Return the [x, y] coordinate for the center point of the cell that contains the specified text.  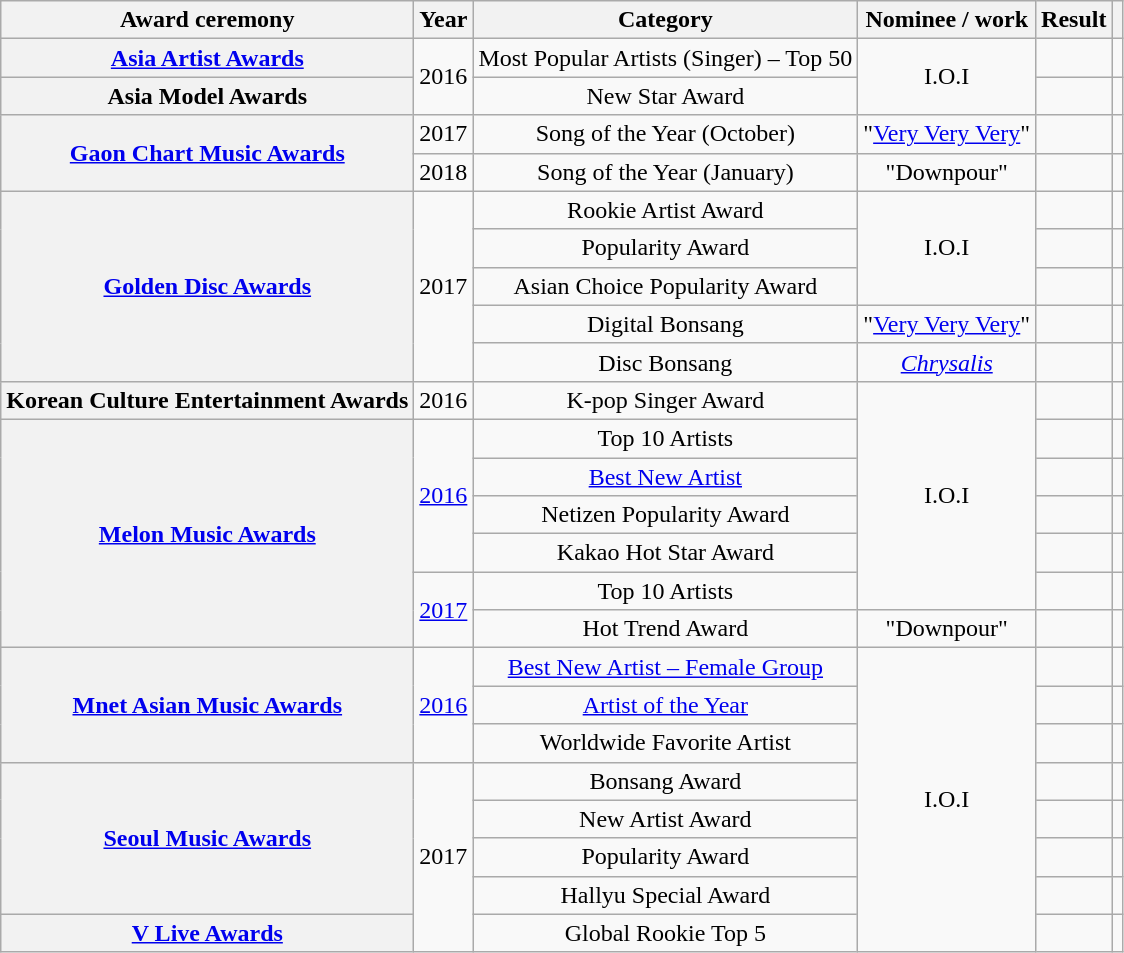
Year [444, 20]
Result [1074, 20]
Worldwide Favorite Artist [666, 743]
Artist of the Year [666, 705]
Best New Artist [666, 477]
Song of the Year (January) [666, 172]
Category [666, 20]
Global Rookie Top 5 [666, 933]
Most Popular Artists (Singer) – Top 50 [666, 58]
Melon Music Awards [208, 533]
New Star Award [666, 96]
Asia Model Awards [208, 96]
V Live Awards [208, 933]
Song of the Year (October) [666, 134]
Best New Artist – Female Group [666, 667]
Award ceremony [208, 20]
Bonsang Award [666, 781]
Kakao Hot Star Award [666, 553]
Nominee / work [947, 20]
Digital Bonsang [666, 324]
New Artist Award [666, 819]
Netizen Popularity Award [666, 515]
Seoul Music Awards [208, 838]
Golden Disc Awards [208, 286]
Hot Trend Award [666, 629]
Asia Artist Awards [208, 58]
2018 [444, 172]
Chrysalis [947, 362]
Asian Choice Popularity Award [666, 286]
Mnet Asian Music Awards [208, 705]
K-pop Singer Award [666, 400]
Rookie Artist Award [666, 210]
Disc Bonsang [666, 362]
Gaon Chart Music Awards [208, 153]
Korean Culture Entertainment Awards [208, 400]
Hallyu Special Award [666, 895]
